Search for the cell housing the specified text and yield its [x, y] center coordinate. 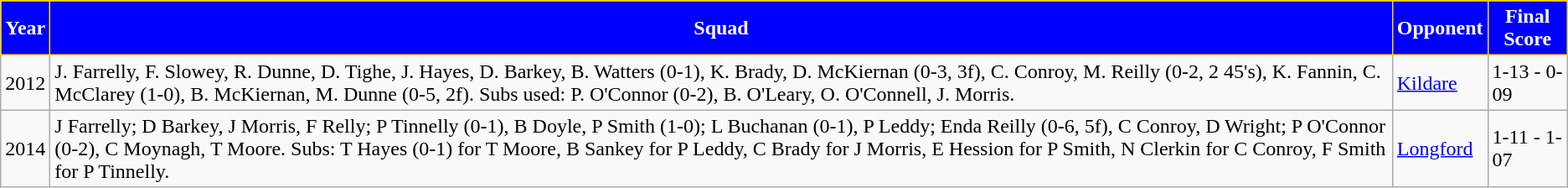
Squad [721, 29]
2014 [25, 149]
Kildare [1440, 82]
2012 [25, 82]
Opponent [1440, 29]
Year [25, 29]
1-11 - 1-07 [1528, 149]
Longford [1440, 149]
1-13 - 0-09 [1528, 82]
Final Score [1528, 29]
